Capture the cell that displays the provided text and extract its (X, Y) central coordinate. 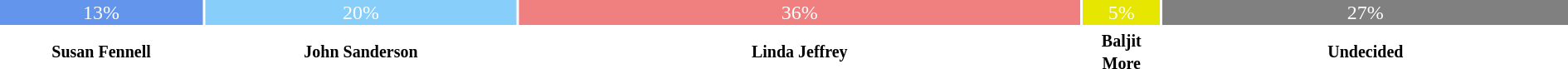
13% (101, 12)
5% (1122, 12)
27% (1366, 12)
36% (800, 12)
20% (361, 12)
